Locate the cell with the specified text and output its (X, Y) center coordinate. 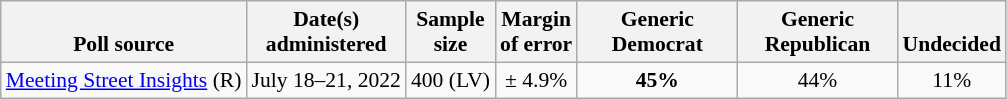
11% (952, 80)
GenericDemocrat (657, 32)
Meeting Street Insights (R) (124, 80)
Marginof error (536, 32)
Poll source (124, 32)
45% (657, 80)
400 (LV) (450, 80)
44% (817, 80)
Undecided (952, 32)
± 4.9% (536, 80)
Samplesize (450, 32)
GenericRepublican (817, 32)
Date(s)administered (326, 32)
July 18–21, 2022 (326, 80)
